Determine the (x, y) coordinate at the center of the cell enclosing the given text.  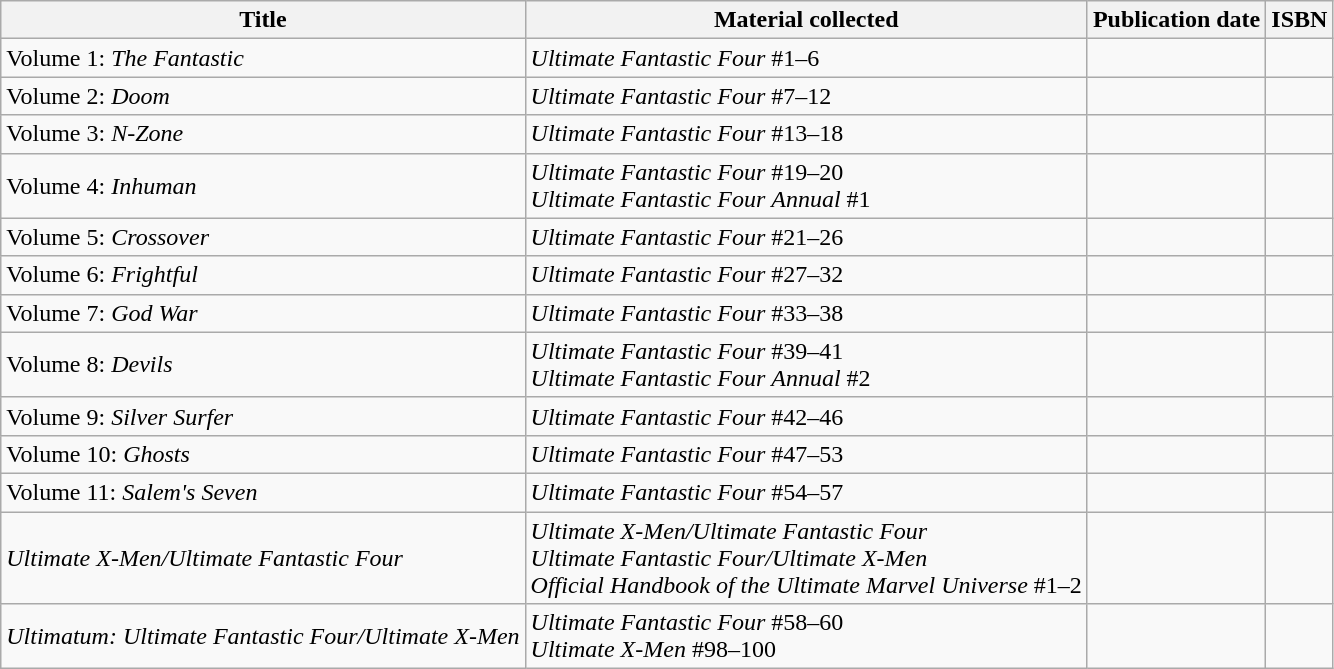
Ultimate Fantastic Four #33–38 (806, 313)
Volume 10: Ghosts (263, 454)
Volume 7: God War (263, 313)
Title (263, 20)
Material collected (806, 20)
Ultimate Fantastic Four #47–53 (806, 454)
Ultimatum: Ultimate Fantastic Four/Ultimate X-Men (263, 636)
Ultimate Fantastic Four #7–12 (806, 96)
Volume 5: Crossover (263, 237)
Ultimate Fantastic Four #19–20Ultimate Fantastic Four Annual #1 (806, 186)
Volume 3: N-Zone (263, 134)
Volume 6: Frightful (263, 275)
Ultimate Fantastic Four #58–60Ultimate X-Men #98–100 (806, 636)
Ultimate Fantastic Four #27–32 (806, 275)
Ultimate Fantastic Four #13–18 (806, 134)
ISBN (1300, 20)
Volume 9: Silver Surfer (263, 416)
Volume 1: The Fantastic (263, 58)
Ultimate Fantastic Four #54–57 (806, 492)
Ultimate Fantastic Four #42–46 (806, 416)
Ultimate Fantastic Four #39–41Ultimate Fantastic Four Annual #2 (806, 364)
Ultimate X-Men/Ultimate Fantastic Four (263, 558)
Volume 4: Inhuman (263, 186)
Volume 2: Doom (263, 96)
Publication date (1176, 20)
Ultimate Fantastic Four #21–26 (806, 237)
Volume 8: Devils (263, 364)
Ultimate Fantastic Four #1–6 (806, 58)
Volume 11: Salem's Seven (263, 492)
Ultimate X-Men/Ultimate Fantastic FourUltimate Fantastic Four/Ultimate X-MenOfficial Handbook of the Ultimate Marvel Universe #1–2 (806, 558)
